Determine the (x, y) coordinate at the center of the cell enclosing the given text.  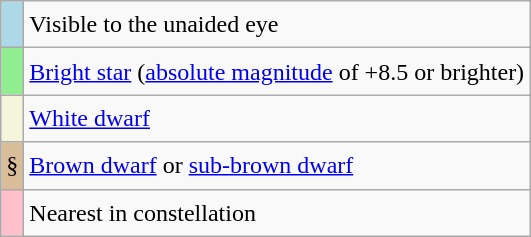
White dwarf (277, 118)
Bright star (absolute magnitude of +8.5 or brighter) (277, 72)
Visible to the unaided eye (277, 24)
Nearest in constellation (277, 212)
§ (12, 166)
Brown dwarf or sub-brown dwarf (277, 166)
